Detect which cell encompasses the target text, then output its [X, Y] center coordinate. 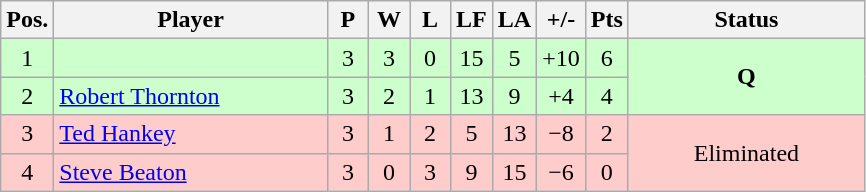
+10 [562, 58]
Q [746, 77]
Status [746, 20]
+4 [562, 96]
L [430, 20]
Robert Thornton [191, 96]
6 [606, 58]
Ted Hankey [191, 134]
+/- [562, 20]
Pos. [28, 20]
−8 [562, 134]
W [388, 20]
P [348, 20]
Pts [606, 20]
Steve Beaton [191, 172]
−6 [562, 172]
Eliminated [746, 153]
Player [191, 20]
LA [514, 20]
LF [472, 20]
